Search for the cell housing the specified text and yield its [X, Y] center coordinate. 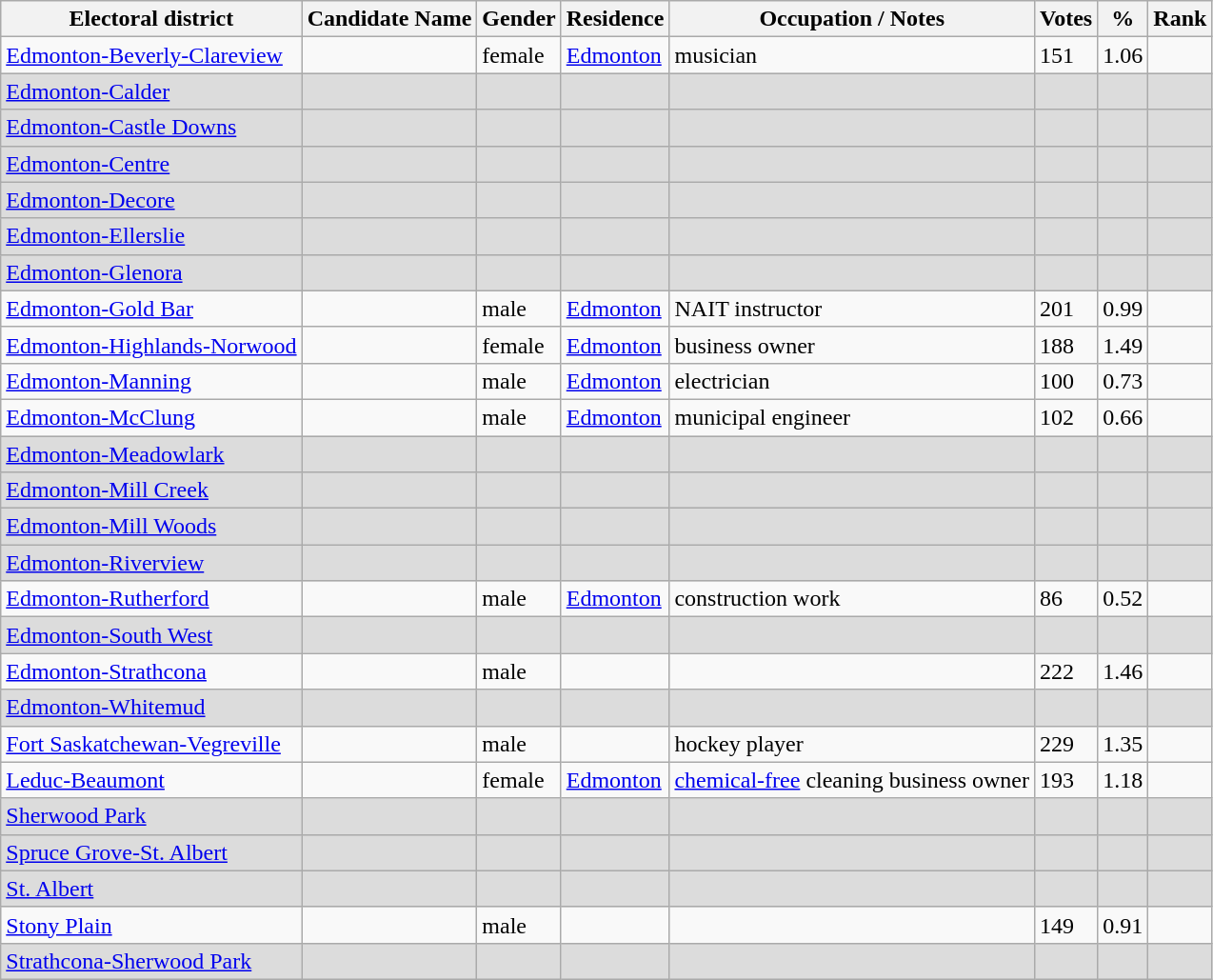
% [1124, 19]
0.52 [1124, 599]
Strathcona-Sherwood Park [151, 961]
Fort Saskatchewan-Vegreville [151, 744]
business owner [852, 345]
0.91 [1124, 925]
Candidate Name [389, 19]
Occupation / Notes [852, 19]
Edmonton-Ellerslie [151, 236]
Edmonton-Highlands-Norwood [151, 345]
1.49 [1124, 345]
Spruce Grove-St. Albert [151, 852]
201 [1066, 309]
222 [1066, 671]
1.18 [1124, 780]
Edmonton-Beverly-Clareview [151, 55]
NAIT instructor [852, 309]
149 [1066, 925]
Votes [1066, 19]
Edmonton-Gold Bar [151, 309]
188 [1066, 345]
Edmonton-South West [151, 635]
St. Albert [151, 889]
100 [1066, 381]
Edmonton-Mill Creek [151, 490]
1.46 [1124, 671]
chemical-free cleaning business owner [852, 780]
229 [1066, 744]
Edmonton-Centre [151, 164]
0.73 [1124, 381]
Edmonton-Meadowlark [151, 454]
0.66 [1124, 417]
construction work [852, 599]
Edmonton-McClung [151, 417]
Edmonton-Whitemud [151, 708]
Sherwood Park [151, 816]
193 [1066, 780]
municipal engineer [852, 417]
hockey player [852, 744]
Rank [1181, 19]
Edmonton-Glenora [151, 272]
86 [1066, 599]
Edmonton-Castle Downs [151, 128]
Edmonton-Riverview [151, 563]
Edmonton-Calder [151, 91]
151 [1066, 55]
Edmonton-Mill Woods [151, 527]
Edmonton-Decore [151, 200]
Edmonton-Manning [151, 381]
0.99 [1124, 309]
Edmonton-Rutherford [151, 599]
Gender [519, 19]
1.06 [1124, 55]
1.35 [1124, 744]
Leduc-Beaumont [151, 780]
Residence [615, 19]
Electoral district [151, 19]
Stony Plain [151, 925]
electrician [852, 381]
musician [852, 55]
Edmonton-Strathcona [151, 671]
102 [1066, 417]
